For the text-containing cell, return its midpoint in [x, y] coordinate format. 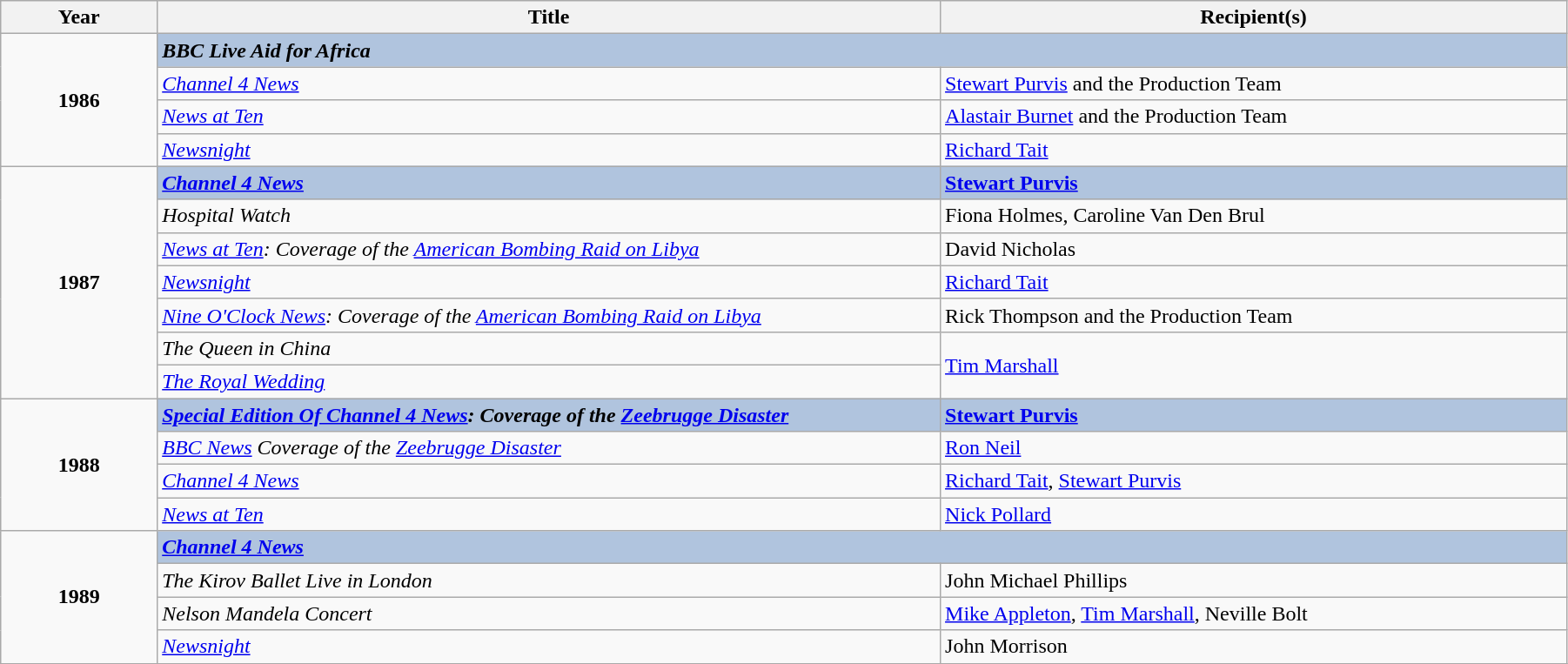
1987 [79, 282]
Alastair Burnet and the Production Team [1254, 117]
The Kirov Ballet Live in London [549, 580]
Title [549, 17]
Ron Neil [1254, 448]
Rick Thompson and the Production Team [1254, 315]
1988 [79, 465]
Richard Tait, Stewart Purvis [1254, 481]
John Michael Phillips [1254, 580]
Year [79, 17]
1986 [79, 100]
David Nicholas [1254, 249]
1989 [79, 597]
Nine O'Clock News: Coverage of the American Bombing Raid on Libya [549, 315]
Hospital Watch [549, 216]
Fiona Holmes, Caroline Van Den Brul [1254, 216]
News at Ten: Coverage of the American Bombing Raid on Libya [549, 249]
Stewart Purvis and the Production Team [1254, 84]
Mike Appleton, Tim Marshall, Neville Bolt [1254, 614]
BBC News Coverage of the Zeebrugge Disaster [549, 448]
Recipient(s) [1254, 17]
John Morrison [1254, 647]
Nelson Mandela Concert [549, 614]
Nick Pollard [1254, 514]
Tim Marshall [1254, 365]
The Royal Wedding [549, 381]
Special Edition Of Channel 4 News: Coverage of the Zeebrugge Disaster [549, 415]
BBC Live Aid for Africa [862, 50]
The Queen in China [549, 348]
